Find where the given text appears and provide that cell's center as (X, Y) coordinate. 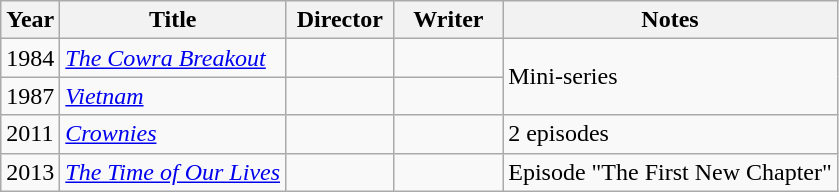
The Cowra Breakout (173, 58)
Notes (670, 20)
1987 (30, 96)
Writer (448, 20)
Crownies (173, 134)
Vietnam (173, 96)
2013 (30, 172)
2 episodes (670, 134)
The Time of Our Lives (173, 172)
1984 (30, 58)
Episode "The First New Chapter" (670, 172)
Year (30, 20)
2011 (30, 134)
Title (173, 20)
Mini-series (670, 77)
Director (340, 20)
